Detect which cell encompasses the target text, then output its (x, y) center coordinate. 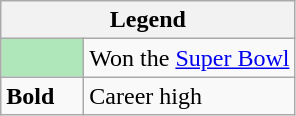
Bold (42, 96)
Won the Super Bowl (190, 58)
Legend (148, 20)
Career high (190, 96)
